Identify which cell holds the provided text, then report its (X, Y) central coordinate. 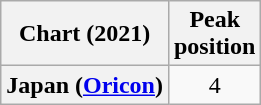
Chart (2021) (85, 34)
4 (214, 85)
Peakposition (214, 34)
Japan (Oricon) (85, 85)
